Scan for the cell matching the given text and deliver its (X, Y) coordinate at center. 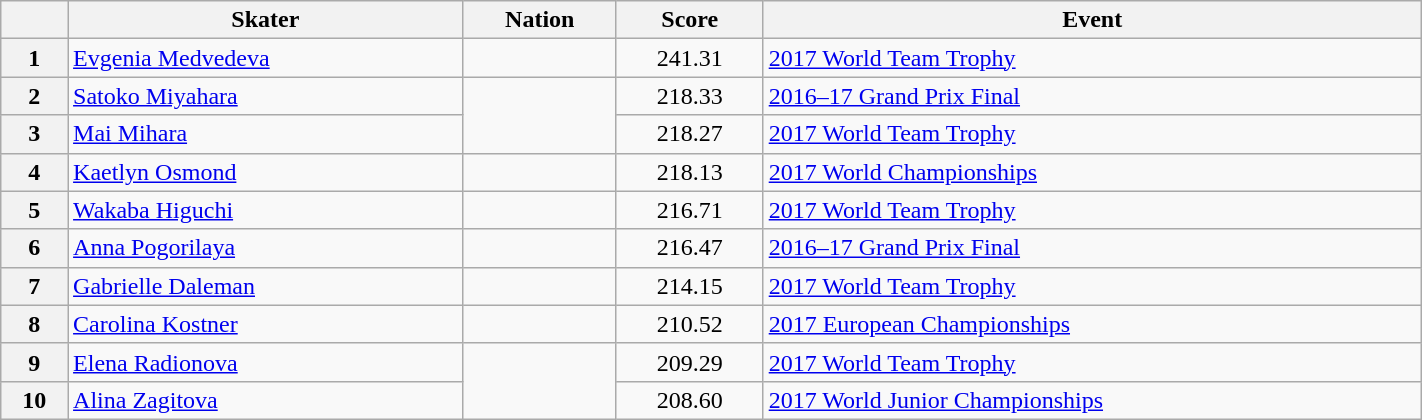
9 (34, 362)
4 (34, 172)
Skater (266, 20)
Event (1092, 20)
2017 European Championships (1092, 324)
1 (34, 58)
8 (34, 324)
5 (34, 210)
Gabrielle Daleman (266, 286)
Nation (540, 20)
Anna Pogorilaya (266, 248)
Alina Zagitova (266, 400)
Mai Mihara (266, 134)
7 (34, 286)
216.71 (690, 210)
Kaetlyn Osmond (266, 172)
210.52 (690, 324)
218.33 (690, 96)
2017 World Championships (1092, 172)
214.15 (690, 286)
Satoko Miyahara (266, 96)
218.27 (690, 134)
209.29 (690, 362)
10 (34, 400)
218.13 (690, 172)
3 (34, 134)
Elena Radionova (266, 362)
241.31 (690, 58)
Carolina Kostner (266, 324)
Evgenia Medvedeva (266, 58)
Score (690, 20)
6 (34, 248)
208.60 (690, 400)
2 (34, 96)
216.47 (690, 248)
Wakaba Higuchi (266, 210)
2017 World Junior Championships (1092, 400)
